Provide the (x, y) coordinate of the cell's center where the given text is located.  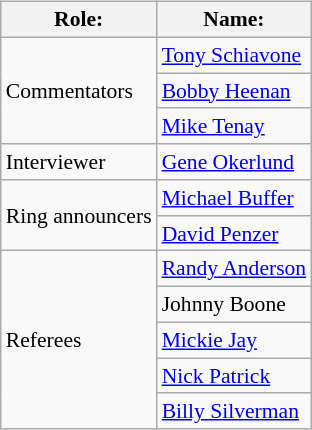
Johnny Boone (234, 305)
Referees (79, 340)
Michael Buffer (234, 198)
Bobby Heenan (234, 91)
Interviewer (79, 162)
Mike Tenay (234, 126)
Name: (234, 20)
Billy Silverman (234, 411)
David Penzer (234, 233)
Mickie Jay (234, 340)
Tony Schiavone (234, 55)
Commentators (79, 90)
Nick Patrick (234, 376)
Ring announcers (79, 216)
Gene Okerlund (234, 162)
Randy Anderson (234, 269)
Role: (79, 20)
